Determine the (X, Y) coordinate at the center of the cell enclosing the given text.  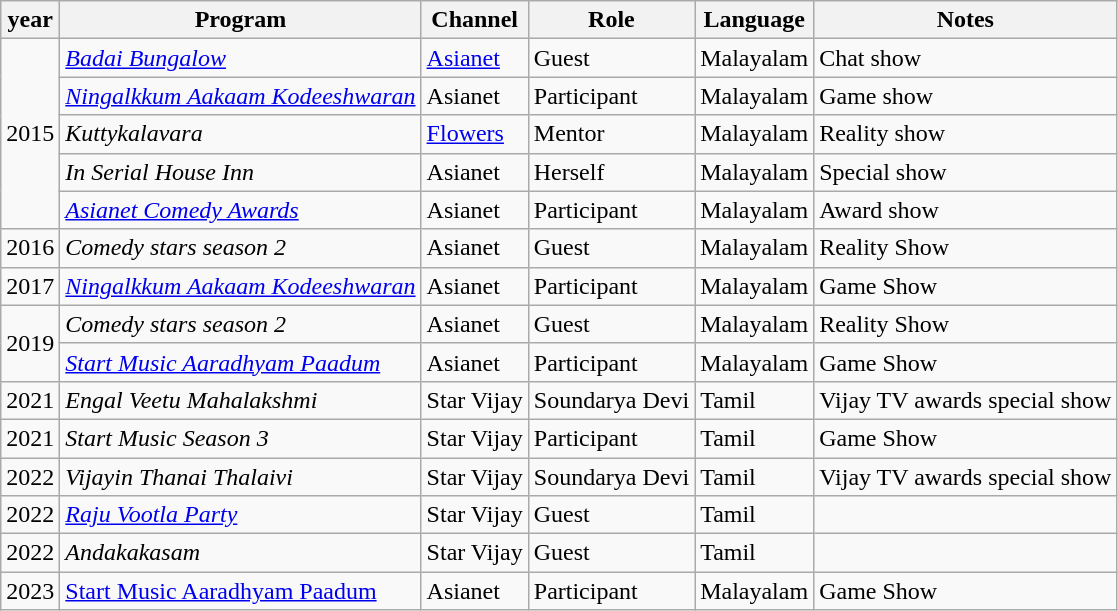
Andakakasam (240, 553)
Award show (966, 210)
Game show (966, 96)
Kuttykalavara (240, 134)
2023 (30, 591)
Channel (474, 20)
Role (611, 20)
2015 (30, 134)
Herself (611, 172)
Mentor (611, 134)
Raju Vootla Party (240, 515)
Notes (966, 20)
Chat show (966, 58)
Vijayin Thanai Thalaivi (240, 477)
2019 (30, 343)
Engal Veetu Mahalakshmi (240, 400)
2016 (30, 248)
In Serial House Inn (240, 172)
Asianet Comedy Awards (240, 210)
year (30, 20)
Language (754, 20)
Program (240, 20)
Flowers (474, 134)
Badai Bungalow (240, 58)
2017 (30, 286)
Start Music Season 3 (240, 438)
Reality show (966, 134)
Special show (966, 172)
